Output the (X, Y) coordinate of the center of the cell containing the given text.  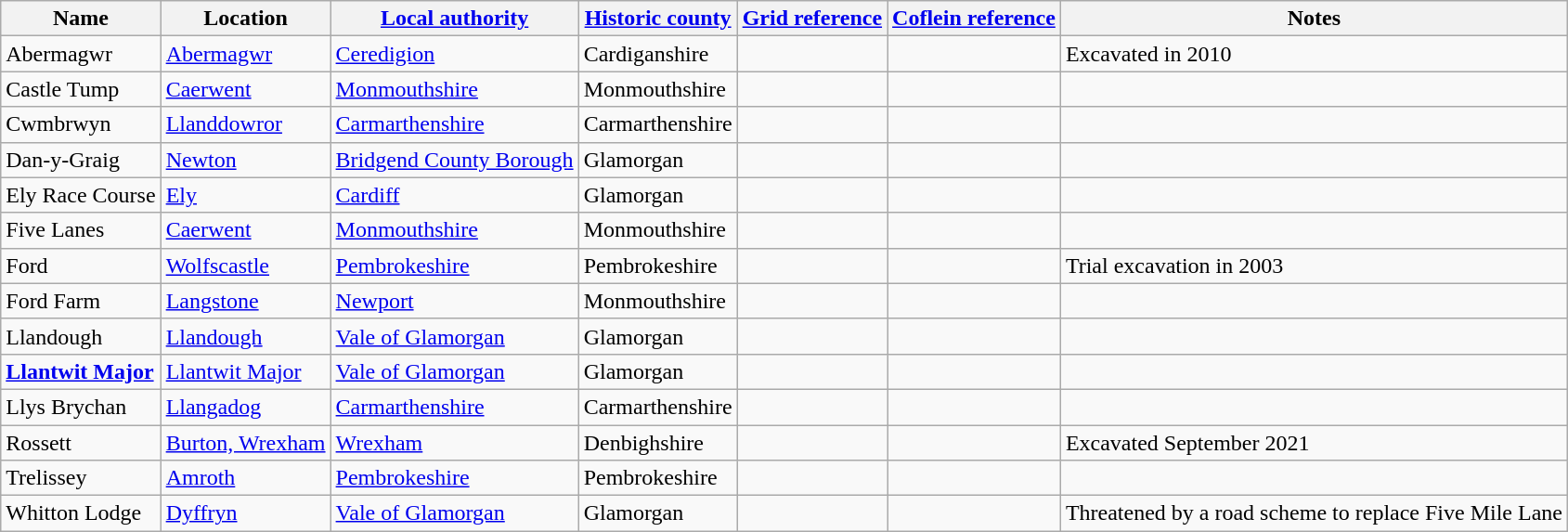
Ceredigion (455, 54)
Amroth (245, 478)
Ford Farm (81, 301)
Cardiff (455, 195)
Llanddowror (245, 124)
Langstone (245, 301)
Dyffryn (245, 513)
Burton, Wrexham (245, 443)
Castle Tump (81, 89)
Wolfscastle (245, 266)
Notes (1314, 19)
Historic county (657, 19)
Dan-y-Graig (81, 160)
Location (245, 19)
Bridgend County Borough (455, 160)
Wrexham (455, 443)
Ford (81, 266)
Llangadog (245, 407)
Newton (245, 160)
Whitton Lodge (81, 513)
Local authority (455, 19)
Name (81, 19)
Newport (455, 301)
Llys Brychan (81, 407)
Coflein reference (975, 19)
Trelissey (81, 478)
Trial excavation in 2003 (1314, 266)
Excavated in 2010 (1314, 54)
Ely Race Course (81, 195)
Excavated September 2021 (1314, 443)
Denbighshire (657, 443)
Cardiganshire (657, 54)
Ely (245, 195)
Grid reference (811, 19)
Rossett (81, 443)
Cwmbrwyn (81, 124)
Threatened by a road scheme to replace Five Mile Lane (1314, 513)
Five Lanes (81, 230)
